Provide the [X, Y] coordinate of the cell's center where the given text is located.  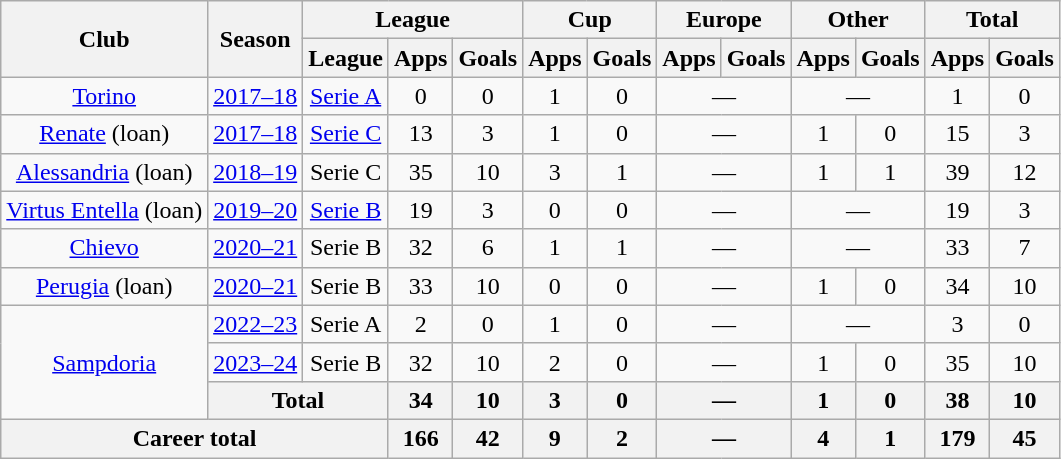
166 [420, 438]
Torino [104, 96]
13 [420, 134]
Club [104, 39]
7 [1025, 248]
39 [957, 172]
Cup [590, 20]
Europe [724, 20]
38 [957, 400]
Alessandria (loan) [104, 172]
Perugia (loan) [104, 286]
42 [488, 438]
4 [823, 438]
6 [488, 248]
Virtus Entella (loan) [104, 210]
9 [555, 438]
Season [256, 39]
179 [957, 438]
2022–23 [256, 324]
2023–24 [256, 362]
12 [1025, 172]
Renate (loan) [104, 134]
2019–20 [256, 210]
Sampdoria [104, 362]
2018–19 [256, 172]
45 [1025, 438]
15 [957, 134]
Other [858, 20]
Chievo [104, 248]
Career total [195, 438]
